Pinpoint the cell where the given text exists, returning its [X, Y] midpoint coordinate. 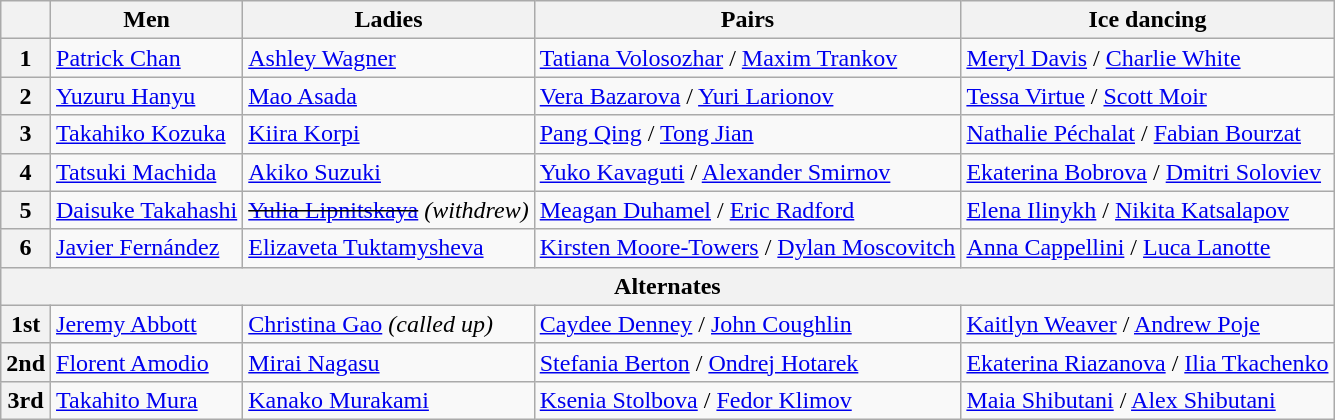
Akiko Suzuki [388, 172]
Caydee Denney / John Coughlin [748, 324]
Kanako Murakami [388, 400]
Pairs [748, 20]
Tatsuki Machida [147, 172]
Ashley Wagner [388, 58]
1st [26, 324]
Meryl Davis / Charlie White [1148, 58]
Pang Qing / Tong Jian [748, 134]
Patrick Chan [147, 58]
Javier Fernández [147, 248]
Vera Bazarova / Yuri Larionov [748, 96]
Anna Cappellini / Luca Lanotte [1148, 248]
5 [26, 210]
Elena Ilinykh / Nikita Katsalapov [1148, 210]
Florent Amodio [147, 362]
Kaitlyn Weaver / Andrew Poje [1148, 324]
1 [26, 58]
3 [26, 134]
Meagan Duhamel / Eric Radford [748, 210]
Takahito Mura [147, 400]
Ice dancing [1148, 20]
3rd [26, 400]
Mao Asada [388, 96]
Alternates [668, 286]
2 [26, 96]
Christina Gao (called up) [388, 324]
4 [26, 172]
Tessa Virtue / Scott Moir [1148, 96]
Daisuke Takahashi [147, 210]
Ksenia Stolbova / Fedor Klimov [748, 400]
Kiira Korpi [388, 134]
Men [147, 20]
Nathalie Péchalat / Fabian Bourzat [1148, 134]
Tatiana Volosozhar / Maxim Trankov [748, 58]
Kirsten Moore-Towers / Dylan Moscovitch [748, 248]
Stefania Berton / Ondrej Hotarek [748, 362]
Elizaveta Tuktamysheva [388, 248]
Ekaterina Riazanova / Ilia Tkachenko [1148, 362]
Jeremy Abbott [147, 324]
2nd [26, 362]
Ladies [388, 20]
6 [26, 248]
Yuko Kavaguti / Alexander Smirnov [748, 172]
Yulia Lipnitskaya (withdrew) [388, 210]
Mirai Nagasu [388, 362]
Yuzuru Hanyu [147, 96]
Takahiko Kozuka [147, 134]
Maia Shibutani / Alex Shibutani [1148, 400]
Ekaterina Bobrova / Dmitri Soloviev [1148, 172]
